Find where the given text appears and provide that cell's center as [X, Y] coordinate. 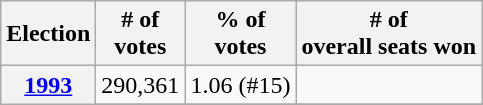
1993 [48, 85]
% ofvotes [240, 34]
# ofvotes [140, 34]
Election [48, 34]
1.06 (#15) [240, 85]
290,361 [140, 85]
# ofoverall seats won [389, 34]
